Output the [x, y] coordinate of the center of the cell containing the given text.  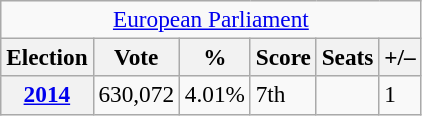
630,072 [136, 95]
Vote [136, 57]
Seats [348, 57]
+/– [400, 57]
European Parliament [211, 19]
% [214, 57]
Score [283, 57]
1 [400, 95]
2014 [47, 95]
7th [283, 95]
Election [47, 57]
4.01% [214, 95]
